Search for the cell housing the specified text and yield its [X, Y] center coordinate. 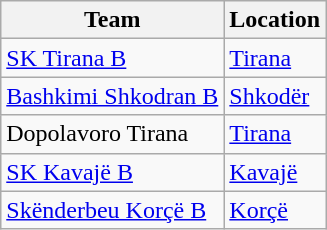
Kavajë [275, 172]
Team [112, 20]
Bashkimi Shkodran B [112, 96]
Skënderbeu Korçë B [112, 210]
Location [275, 20]
SK Tirana B [112, 58]
Shkodër [275, 96]
SK Kavajë B [112, 172]
Dopolavoro Tirana [112, 134]
Korçë [275, 210]
